Determine the [x, y] coordinate at the center of the cell enclosing the given text.  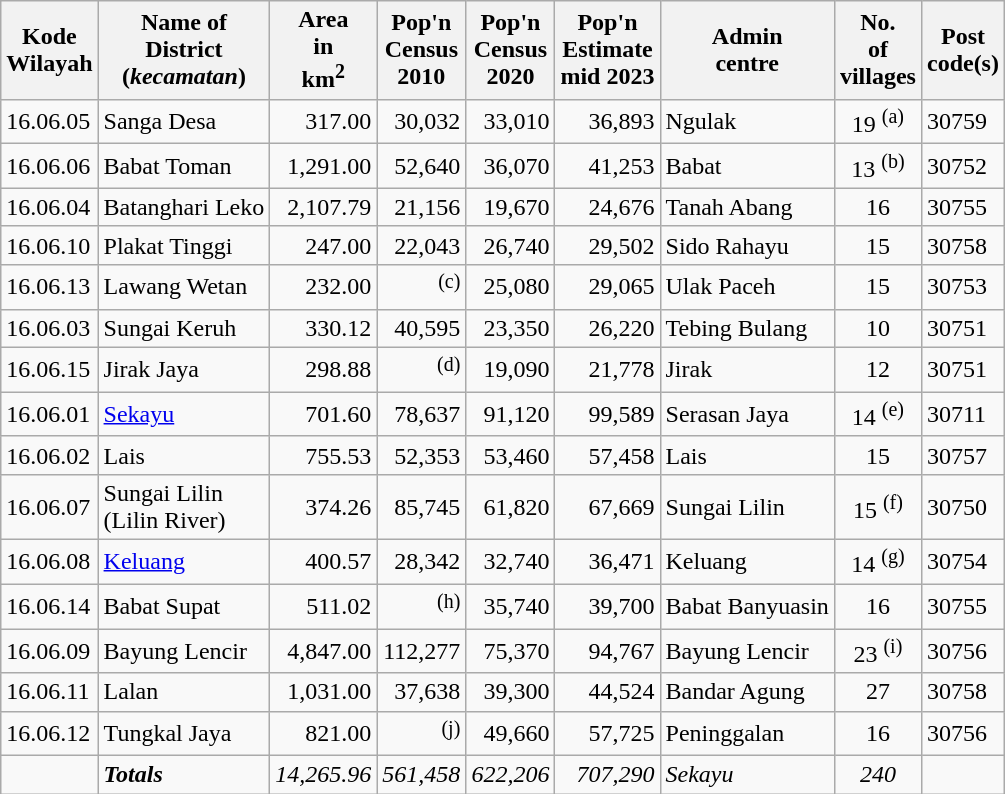
49,660 [510, 734]
15 (f) [878, 506]
14 (g) [878, 562]
Serasan Jaya [747, 414]
36,070 [510, 166]
78,637 [422, 414]
16.06.08 [50, 562]
16.06.03 [50, 328]
Tanah Abang [747, 207]
67,669 [608, 506]
Babat [747, 166]
Admin centre [747, 50]
(d) [422, 370]
317.00 [324, 122]
91,120 [510, 414]
52,353 [422, 455]
30,032 [422, 122]
12 [878, 370]
99,589 [608, 414]
Postcode(s) [962, 50]
37,638 [422, 692]
29,502 [608, 245]
Lalan [184, 692]
25,080 [510, 288]
Name ofDistrict(kecamatan) [184, 50]
298.88 [324, 370]
Sido Rahayu [747, 245]
2,107.79 [324, 207]
4,847.00 [324, 650]
28,342 [422, 562]
(c) [422, 288]
240 [878, 775]
Babat Supat [184, 606]
561,458 [422, 775]
85,745 [422, 506]
No. ofvillages [878, 50]
44,524 [608, 692]
Area inkm2 [324, 50]
16.06.11 [50, 692]
22,043 [422, 245]
Plakat Tinggi [184, 245]
30750 [962, 506]
30759 [962, 122]
30753 [962, 288]
39,700 [608, 606]
330.12 [324, 328]
19,090 [510, 370]
Lawang Wetan [184, 288]
Sungai Keruh [184, 328]
Babat Toman [184, 166]
1,291.00 [324, 166]
16.06.05 [50, 122]
19,670 [510, 207]
21,156 [422, 207]
16.06.06 [50, 166]
13 (b) [878, 166]
30752 [962, 166]
57,725 [608, 734]
Peninggalan [747, 734]
53,460 [510, 455]
30754 [962, 562]
24,676 [608, 207]
Sungai Lilin [747, 506]
622,206 [510, 775]
40,595 [422, 328]
14 (e) [878, 414]
Sanga Desa [184, 122]
112,277 [422, 650]
16.06.12 [50, 734]
232.00 [324, 288]
26,740 [510, 245]
16.06.14 [50, 606]
57,458 [608, 455]
16.06.15 [50, 370]
29,065 [608, 288]
247.00 [324, 245]
32,740 [510, 562]
41,253 [608, 166]
Jirak [747, 370]
61,820 [510, 506]
400.57 [324, 562]
16.06.07 [50, 506]
36,893 [608, 122]
21,778 [608, 370]
Pop'nCensus2020 [510, 50]
707,290 [608, 775]
75,370 [510, 650]
Ulak Paceh [747, 288]
16.06.04 [50, 207]
Pop'nEstimatemid 2023 [608, 50]
Ngulak [747, 122]
Babat Banyuasin [747, 606]
821.00 [324, 734]
27 [878, 692]
30711 [962, 414]
16.06.10 [50, 245]
26,220 [608, 328]
374.26 [324, 506]
(h) [422, 606]
(j) [422, 734]
19 (a) [878, 122]
23,350 [510, 328]
33,010 [510, 122]
755.53 [324, 455]
10 [878, 328]
1,031.00 [324, 692]
94,767 [608, 650]
30757 [962, 455]
23 (i) [878, 650]
39,300 [510, 692]
701.60 [324, 414]
Totals [184, 775]
35,740 [510, 606]
511.02 [324, 606]
Tebing Bulang [747, 328]
16.06.09 [50, 650]
14,265.96 [324, 775]
36,471 [608, 562]
Jirak Jaya [184, 370]
Batanghari Leko [184, 207]
Bandar Agung [747, 692]
Kode Wilayah [50, 50]
16.06.02 [50, 455]
52,640 [422, 166]
Tungkal Jaya [184, 734]
16.06.13 [50, 288]
Sungai Lilin (Lilin River) [184, 506]
Pop'nCensus2010 [422, 50]
16.06.01 [50, 414]
